Return (x, y) of the center of cell containing provided text 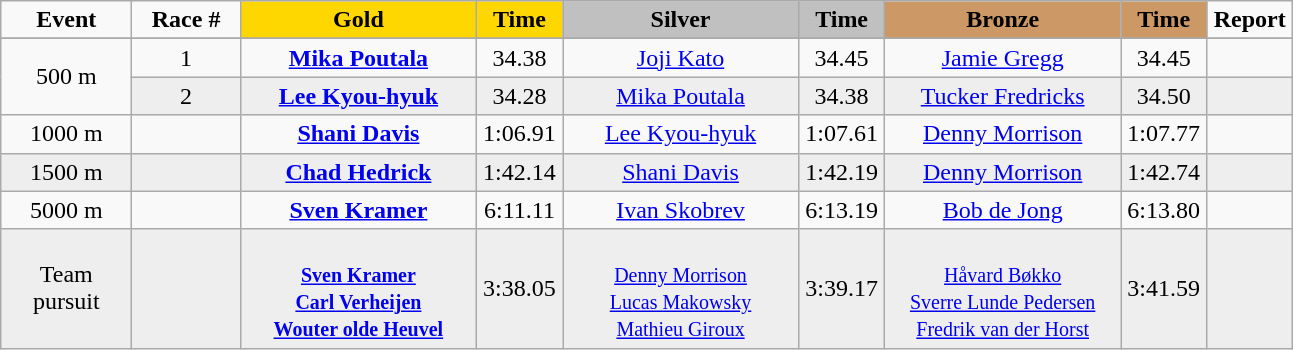
1:07.61 (842, 134)
1:06.91 (519, 134)
1:42.14 (519, 172)
1 (186, 58)
Chad Hedrick (358, 172)
Håvard BøkkoSverre Lunde PedersenFredrik van der Horst (1003, 288)
1000 m (66, 134)
Gold (358, 20)
1:07.77 (1164, 134)
Bronze (1003, 20)
34.50 (1164, 96)
Sven KramerCarl VerheijenWouter olde Heuvel (358, 288)
Joji Kato (680, 58)
3:41.59 (1164, 288)
Denny MorrisonLucas MakowskyMathieu Giroux (680, 288)
Silver (680, 20)
Jamie Gregg (1003, 58)
Tucker Fredricks (1003, 96)
6:13.19 (842, 210)
Report (1250, 20)
3:38.05 (519, 288)
Ivan Skobrev (680, 210)
6:13.80 (1164, 210)
3:39.17 (842, 288)
1:42.19 (842, 172)
6:11.11 (519, 210)
Sven Kramer (358, 210)
Team pursuit (66, 288)
2 (186, 96)
1500 m (66, 172)
1:42.74 (1164, 172)
500 m (66, 77)
Bob de Jong (1003, 210)
34.28 (519, 96)
5000 m (66, 210)
Event (66, 20)
Race # (186, 20)
